Identify which cell holds the provided text, then report its [x, y] central coordinate. 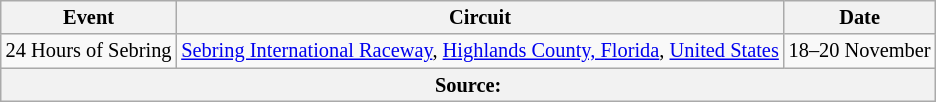
18–20 November [860, 51]
Circuit [480, 17]
Sebring International Raceway, Highlands County, Florida, United States [480, 51]
Date [860, 17]
Source: [468, 85]
Event [89, 17]
24 Hours of Sebring [89, 51]
